Provide the (x, y) coordinate of the cell's center where the given text is located.  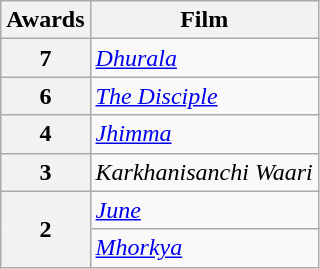
June (204, 210)
7 (46, 58)
Dhurala (204, 58)
3 (46, 172)
Jhimma (204, 134)
Film (204, 20)
4 (46, 134)
Karkhanisanchi Waari (204, 172)
2 (46, 229)
6 (46, 96)
Awards (46, 20)
Mhorkya (204, 248)
The Disciple (204, 96)
